Pinpoint the cell where the given text exists, returning its (x, y) midpoint coordinate. 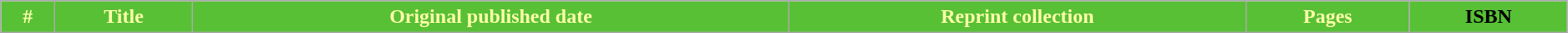
Pages (1327, 17)
Title (124, 17)
Reprint collection (1017, 17)
# (28, 17)
Original published date (491, 17)
ISBN (1489, 17)
